Extract the (x, y) coordinate from the center of the cell holding the provided text.  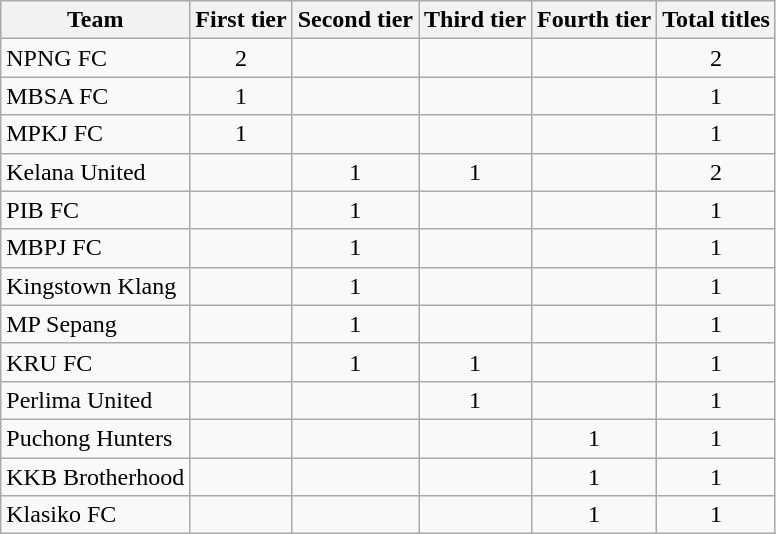
KKB Brotherhood (96, 477)
MBSA FC (96, 96)
MBPJ FC (96, 248)
NPNG FC (96, 58)
Puchong Hunters (96, 438)
KRU FC (96, 362)
Team (96, 20)
Perlima United (96, 400)
Kingstown Klang (96, 286)
Fourth tier (594, 20)
MPKJ FC (96, 134)
Total titles (716, 20)
Third tier (476, 20)
MP Sepang (96, 324)
First tier (241, 20)
Second tier (355, 20)
Klasiko FC (96, 515)
PIB FC (96, 210)
Kelana United (96, 172)
